Detect which cell encompasses the target text, then output its (X, Y) center coordinate. 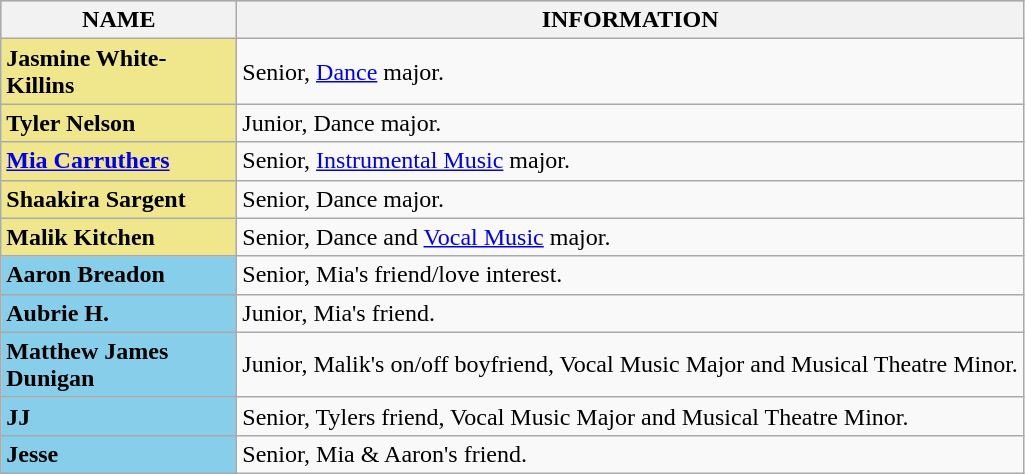
Tyler Nelson (119, 123)
Jasmine White-Killins (119, 72)
Malik Kitchen (119, 237)
Shaakira Sargent (119, 199)
Senior, Mia & Aaron's friend. (630, 454)
Senior, Dance and Vocal Music major. (630, 237)
Matthew James Dunigan (119, 364)
Senior, Tylers friend, Vocal Music Major and Musical Theatre Minor. (630, 416)
Mia Carruthers (119, 161)
Junior, Dance major. (630, 123)
NAME (119, 20)
Junior, Malik's on/off boyfriend, Vocal Music Major and Musical Theatre Minor. (630, 364)
Jesse (119, 454)
JJ (119, 416)
Senior, Instrumental Music major. (630, 161)
Aaron Breadon (119, 275)
Junior, Mia's friend. (630, 313)
INFORMATION (630, 20)
Aubrie H. (119, 313)
Senior, Mia's friend/love interest. (630, 275)
